Return (X, Y) of the center of cell containing provided text 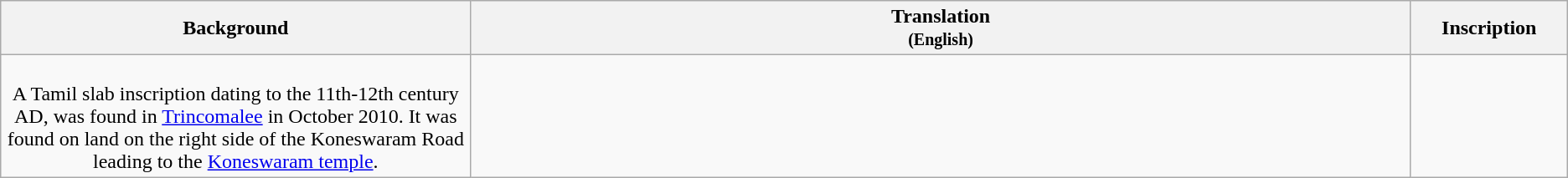
Translation(English) (941, 28)
Inscription (1489, 28)
Background (236, 28)
